Scan for the cell matching the given text and deliver its [x, y] coordinate at center. 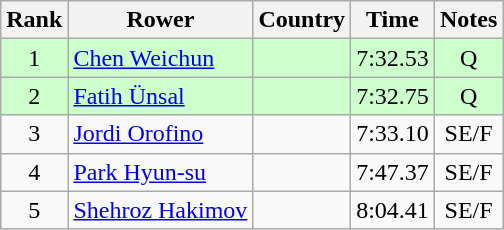
Time [393, 20]
Rank [34, 20]
5 [34, 210]
Country [302, 20]
Chen Weichun [160, 58]
2 [34, 96]
1 [34, 58]
7:33.10 [393, 134]
4 [34, 172]
Fatih Ünsal [160, 96]
Jordi Orofino [160, 134]
8:04.41 [393, 210]
7:32.75 [393, 96]
Rower [160, 20]
7:47.37 [393, 172]
Notes [468, 20]
7:32.53 [393, 58]
3 [34, 134]
Park Hyun-su [160, 172]
Shehroz Hakimov [160, 210]
